Locate the cell with the specified text and output its [X, Y] center coordinate. 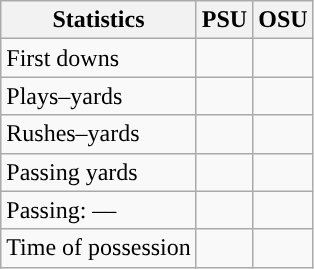
Passing: –– [99, 210]
Time of possession [99, 248]
First downs [99, 58]
PSU [224, 20]
OSU [283, 20]
Rushes–yards [99, 134]
Statistics [99, 20]
Passing yards [99, 172]
Plays–yards [99, 96]
